Capture the cell that displays the provided text and extract its (x, y) central coordinate. 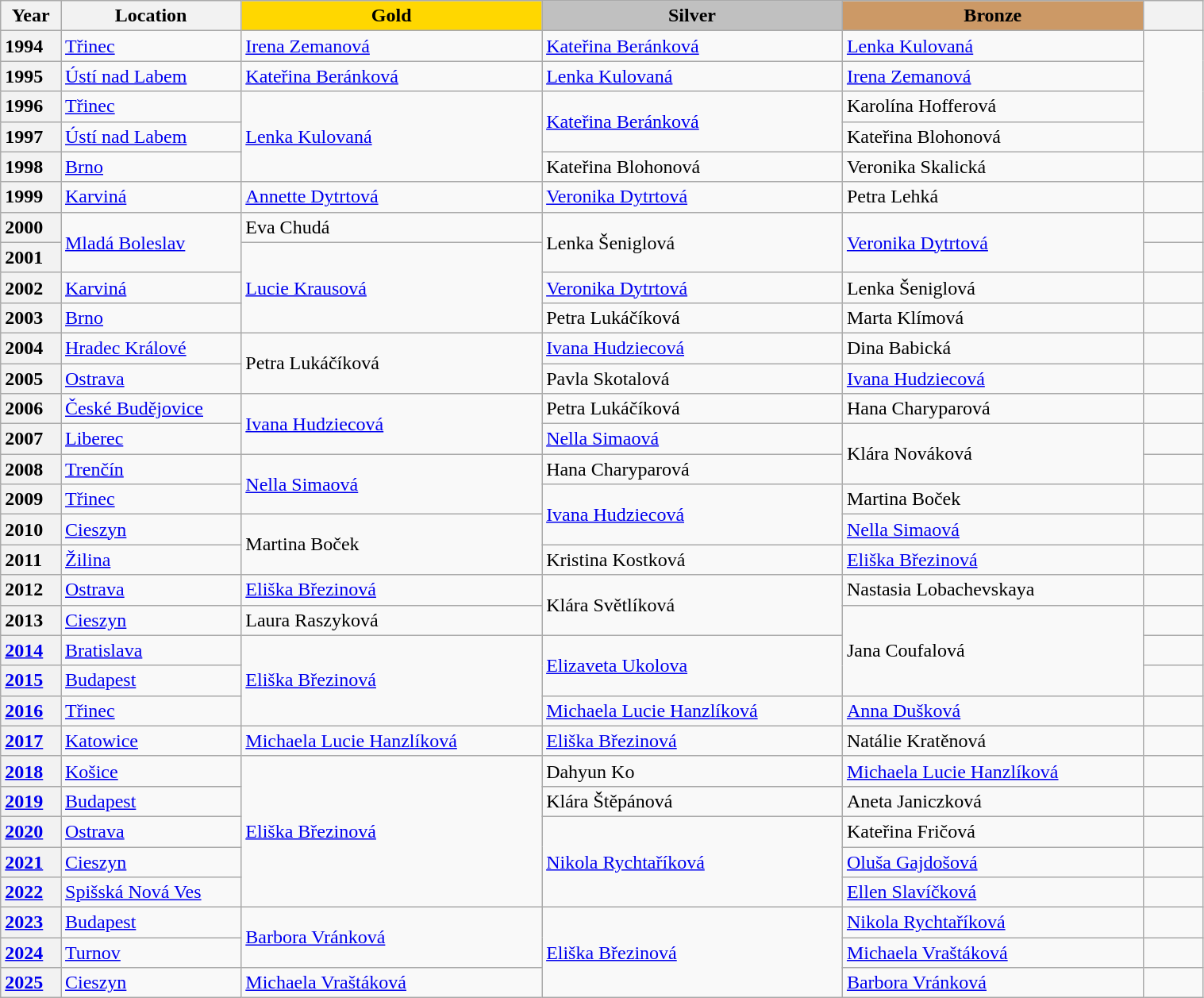
Oluša Gajdošová (992, 861)
2000 (31, 227)
Petra Lehká (992, 197)
2001 (31, 257)
2008 (31, 469)
2015 (31, 680)
2025 (31, 983)
Dahyun Ko (692, 771)
2024 (31, 953)
Kristina Kostková (692, 560)
2003 (31, 318)
2012 (31, 590)
Anna Dušková (992, 711)
2022 (31, 892)
1996 (31, 106)
Liberec (151, 439)
Mladá Boleslav (151, 242)
Location (151, 16)
2011 (31, 560)
2005 (31, 379)
Laura Raszyková (392, 620)
2009 (31, 499)
České Budějovice (151, 409)
Gold (392, 16)
2013 (31, 620)
Dina Babická (992, 348)
Year (31, 16)
2017 (31, 741)
2018 (31, 771)
Ellen Slavíčková (992, 892)
Žilina (151, 560)
Aneta Janiczková (992, 801)
Elizaveta Ukolova (692, 665)
Trenčín (151, 469)
Lucie Krausová (392, 287)
Klára Nováková (992, 454)
1999 (31, 197)
2016 (31, 711)
Hradec Králové (151, 348)
Turnov (151, 953)
Veronika Skalická (992, 167)
Natálie Kratěnová (992, 741)
Marta Klímová (992, 318)
1994 (31, 46)
1998 (31, 167)
2006 (31, 409)
Spišská Nová Ves (151, 892)
Klára Štěpánová (692, 801)
1995 (31, 76)
Eva Chudá (392, 227)
2019 (31, 801)
2014 (31, 650)
1997 (31, 137)
Katowice (151, 741)
Annette Dytrtová (392, 197)
Bronze (992, 16)
Jana Coufalová (992, 650)
Košice (151, 771)
2023 (31, 923)
Nastasia Lobachevskaya (992, 590)
2004 (31, 348)
2002 (31, 287)
Karolína Hofferová (992, 106)
Klára Světlíková (692, 605)
2007 (31, 439)
Kateřina Fričová (992, 831)
2020 (31, 831)
2010 (31, 530)
Silver (692, 16)
Bratislava (151, 650)
Pavla Skotalová (692, 379)
2021 (31, 861)
